Provide the (X, Y) coordinate of the cell's center where the given text is located.  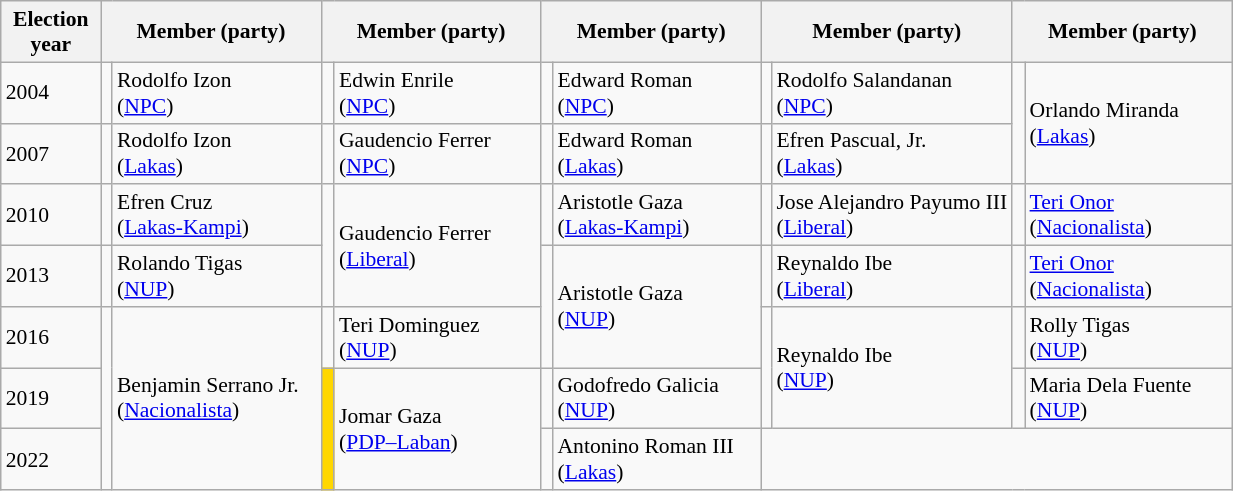
Jomar Gaza(PDP–Laban) (438, 429)
Gaudencio Ferrer(NPC) (438, 154)
Rodolfo Salandanan(NPC) (892, 92)
Gaudencio Ferrer(Liberal) (438, 246)
Godofredo Galicia(NUP) (656, 398)
Orlando Miranda(Lakas) (1129, 123)
Efren Pascual, Jr.(Lakas) (892, 154)
Aristotle Gaza(Lakas-Kampi) (656, 216)
2022 (51, 460)
Teri Dominguez(NUP) (438, 338)
2010 (51, 216)
Jose Alejandro Payumo III(Liberal) (892, 216)
Efren Cruz(Lakas-Kampi) (216, 216)
Rodolfo Izon(Lakas) (216, 154)
Edward Roman(NPC) (656, 92)
Maria Dela Fuente(NUP) (1129, 398)
Rodolfo Izon(NPC) (216, 92)
Edwin Enrile(NPC) (438, 92)
Aristotle Gaza(NUP) (656, 307)
Rolando Tigas(NUP) (216, 276)
Rolly Tigas(NUP) (1129, 338)
Electionyear (51, 32)
2007 (51, 154)
Antonino Roman III(Lakas) (656, 460)
Reynaldo Ibe(NUP) (892, 368)
2013 (51, 276)
2019 (51, 398)
2004 (51, 92)
2016 (51, 338)
Reynaldo Ibe(Liberal) (892, 276)
Edward Roman(Lakas) (656, 154)
Benjamin Serrano Jr.(Nacionalista) (216, 398)
